Provide the (X, Y) coordinate of the cell's center where the given text is located.  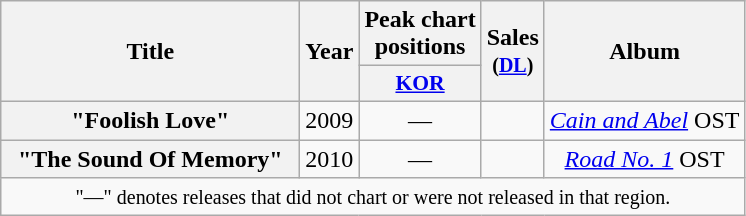
Album (644, 52)
Title (150, 52)
2010 (330, 159)
Cain and Abel OST (644, 120)
"The Sound Of Memory" (150, 159)
Road No. 1 OST (644, 159)
Sales(DL) (512, 52)
"Foolish Love" (150, 120)
KOR (420, 84)
Peak chart positions (420, 34)
Year (330, 52)
2009 (330, 120)
"—" denotes releases that did not chart or were not released in that region. (373, 197)
